Locate the cell with the specified text and output its [x, y] center coordinate. 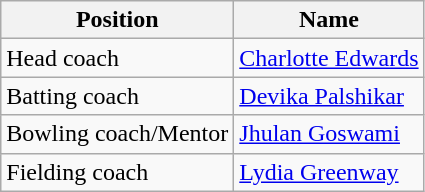
Jhulan Goswami [329, 134]
Charlotte Edwards [329, 58]
Devika Palshikar [329, 96]
Fielding coach [118, 172]
Bowling coach/Mentor [118, 134]
Position [118, 20]
Name [329, 20]
Lydia Greenway [329, 172]
Batting coach [118, 96]
Head coach [118, 58]
